Search for the cell housing the specified text and yield its [x, y] center coordinate. 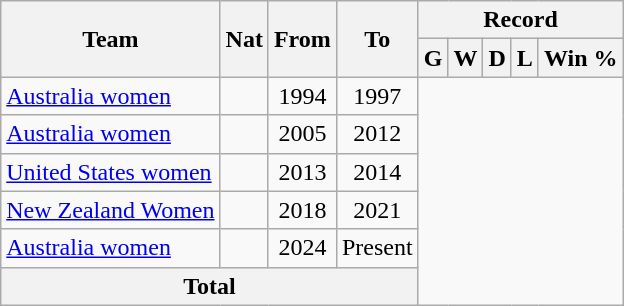
L [524, 58]
2018 [302, 210]
2012 [377, 134]
Nat [244, 39]
Record [520, 20]
G [433, 58]
2021 [377, 210]
W [466, 58]
New Zealand Women [110, 210]
D [497, 58]
2005 [302, 134]
2013 [302, 172]
United States women [110, 172]
2014 [377, 172]
1997 [377, 96]
Team [110, 39]
2024 [302, 248]
Total [210, 286]
Win % [580, 58]
1994 [302, 96]
Present [377, 248]
To [377, 39]
From [302, 39]
